Find where the given text appears and provide that cell's center as (x, y) coordinate. 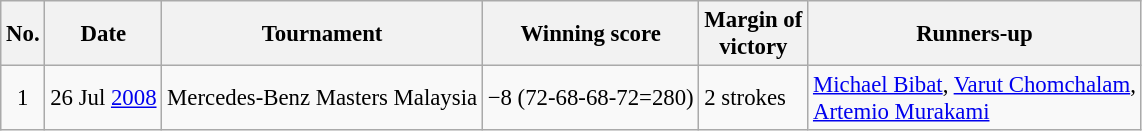
2 strokes (754, 98)
Margin ofvictory (754, 34)
Mercedes-Benz Masters Malaysia (322, 98)
Tournament (322, 34)
−8 (72-68-68-72=280) (590, 98)
1 (23, 98)
Michael Bibat, Varut Chomchalam, Artemio Murakami (975, 98)
26 Jul 2008 (104, 98)
No. (23, 34)
Date (104, 34)
Runners-up (975, 34)
Winning score (590, 34)
